Identify which cell holds the provided text, then report its [x, y] central coordinate. 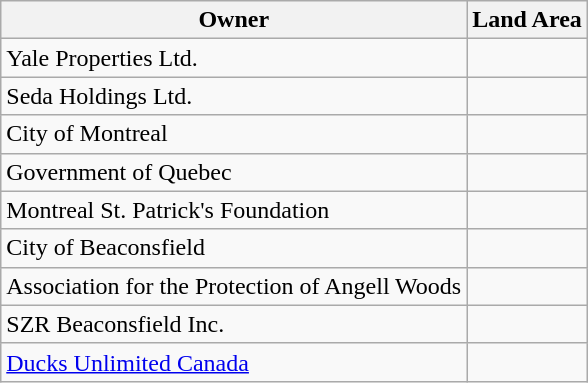
Yale Properties Ltd. [234, 58]
City of Beaconsfield [234, 248]
Government of Quebec [234, 172]
Association for the Protection of Angell Woods [234, 286]
City of Montreal [234, 134]
Owner [234, 20]
Montreal St. Patrick's Foundation [234, 210]
SZR Beaconsfield Inc. [234, 324]
Land Area [528, 20]
Seda Holdings Ltd. [234, 96]
Ducks Unlimited Canada [234, 362]
